Search for the cell housing the specified text and yield its [x, y] center coordinate. 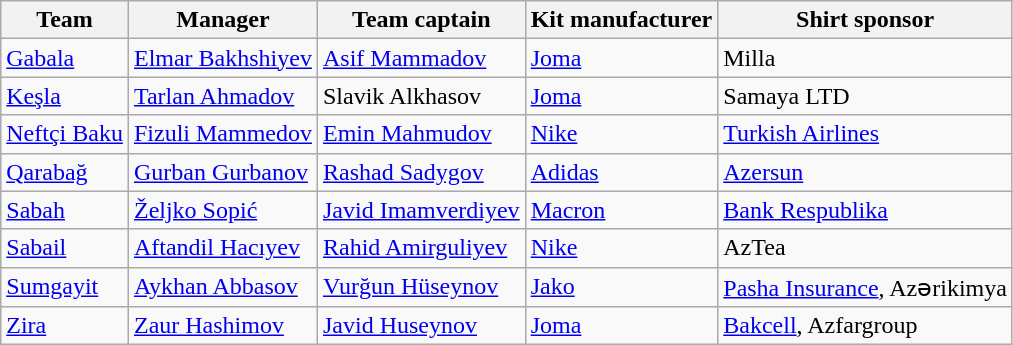
Sabah [65, 210]
Bakcell, Azfargroup [866, 326]
Turkish Airlines [866, 134]
Fizuli Mammedov [222, 134]
Bank Respublika [866, 210]
Asif Mammadov [421, 58]
Tarlan Ahmadov [222, 96]
Vurğun Hüseynov [421, 287]
Gurban Gurbanov [222, 172]
Macron [622, 210]
Team [65, 20]
Jako [622, 287]
Sabail [65, 248]
Manager [222, 20]
Qarabağ [65, 172]
Adidas [622, 172]
Rahid Amirguliyev [421, 248]
Rashad Sadygov [421, 172]
Azersun [866, 172]
Sumgayit [65, 287]
AzTea [866, 248]
Keşla [65, 96]
Emin Mahmudov [421, 134]
Aykhan Abbasov [222, 287]
Gabala [65, 58]
Neftçi Baku [65, 134]
Shirt sponsor [866, 20]
Željko Sopić [222, 210]
Kit manufacturer [622, 20]
Team captain [421, 20]
Milla [866, 58]
Pasha Insurance, Azərikimya [866, 287]
Samaya LTD [866, 96]
Javid Imamverdiyev [421, 210]
Elmar Bakhshiyev [222, 58]
Zira [65, 326]
Zaur Hashimov [222, 326]
Aftandil Hacıyev [222, 248]
Javid Huseynov [421, 326]
Slavik Alkhasov [421, 96]
